Locate the cell with the specified text and output its [X, Y] center coordinate. 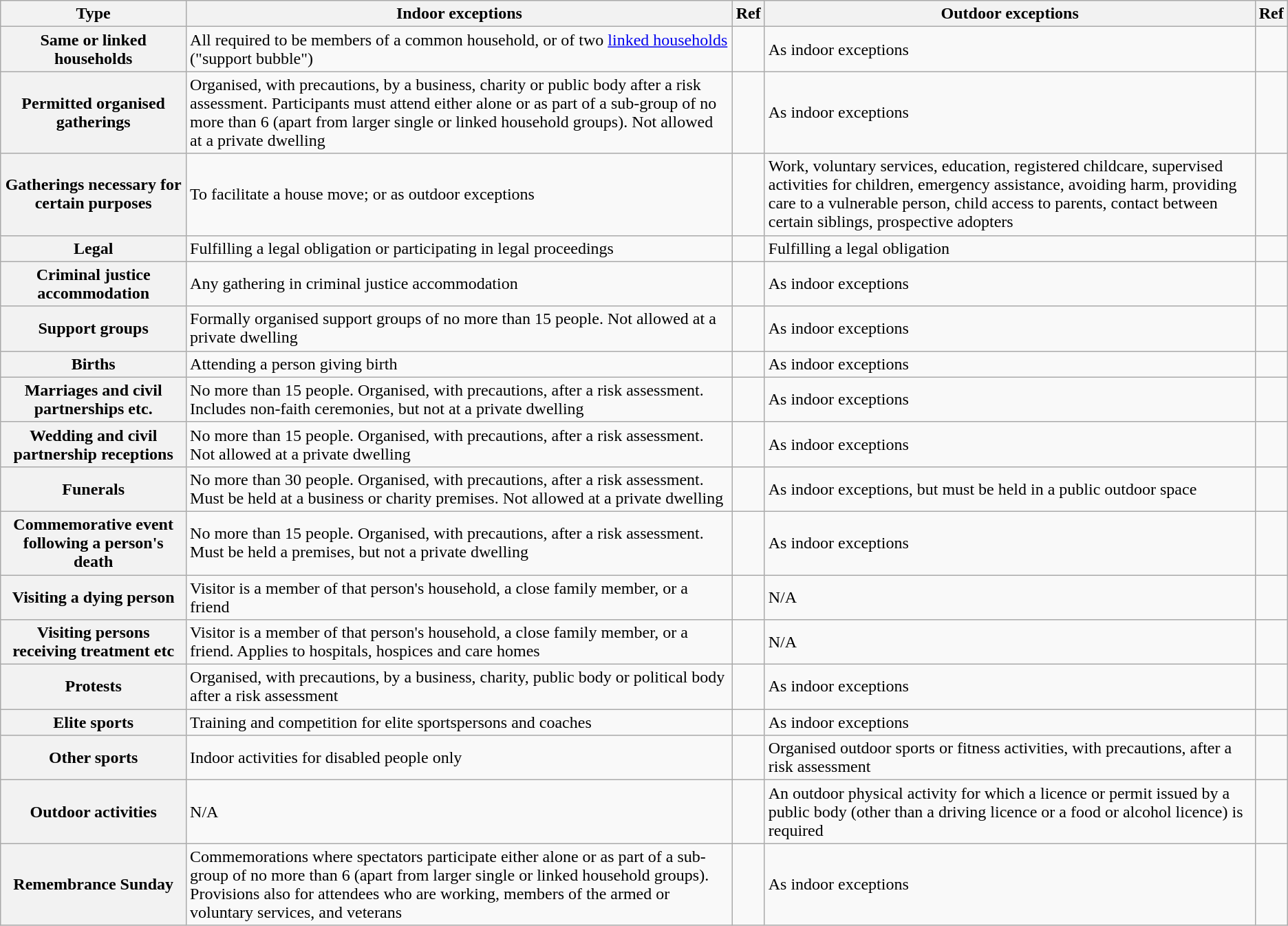
Gatherings necessary for certain purposes [94, 194]
Visitor is a member of that person's household, a close family member, or a friend. Applies to hospitals, hospices and care homes [460, 643]
Same or linked households [94, 50]
Funerals [94, 488]
Organised outdoor sports or fitness activities, with precautions, after a risk assessment [1010, 758]
Other sports [94, 758]
Support groups [94, 329]
Commemorative event following a person's death [94, 543]
Marriages and civil partnerships etc. [94, 399]
Training and competition for elite sportspersons and coaches [460, 722]
Visitor is a member of that person's household, a close family member, or a friend [460, 597]
Wedding and civil partnership receptions [94, 444]
Attending a person giving birth [460, 364]
Births [94, 364]
Indoor exceptions [460, 14]
No more than 15 people. Organised, with precautions, after a risk assessment. Not allowed at a private dwelling [460, 444]
Any gathering in criminal justice accommodation [460, 283]
Formally organised support groups of no more than 15 people. Not allowed at a private dwelling [460, 329]
Outdoor exceptions [1010, 14]
Protests [94, 687]
Type [94, 14]
Indoor activities for disabled people only [460, 758]
Visiting persons receiving treatment etc [94, 643]
No more than 15 people. Organised, with precautions, after a risk assessment. Includes non-faith ceremonies, but not at a private dwelling [460, 399]
Permitted organised gatherings [94, 113]
Remembrance Sunday [94, 885]
No more than 15 people. Organised, with precautions, after a risk assessment. Must be held a premises, but not a private dwelling [460, 543]
To facilitate a house move; or as outdoor exceptions [460, 194]
Fulfilling a legal obligation [1010, 248]
As indoor exceptions, but must be held in a public outdoor space [1010, 488]
Elite sports [94, 722]
Organised, with precautions, by a business, charity, public body or political body after a risk assessment [460, 687]
Visiting a dying person [94, 597]
Legal [94, 248]
Criminal justice accommodation [94, 283]
Outdoor activities [94, 812]
Fulfilling a legal obligation or participating in legal proceedings [460, 248]
All required to be members of a common household, or of two linked households ("support bubble") [460, 50]
